Determine the [X, Y] coordinate at the center of the cell enclosing the given text.  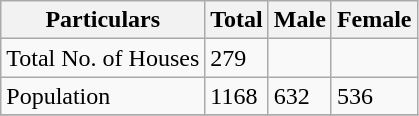
1168 [237, 96]
Total [237, 20]
632 [300, 96]
Population [103, 96]
Male [300, 20]
Female [374, 20]
Total No. of Houses [103, 58]
536 [374, 96]
Particulars [103, 20]
279 [237, 58]
